Provide the (X, Y) coordinate of the cell's center where the given text is located.  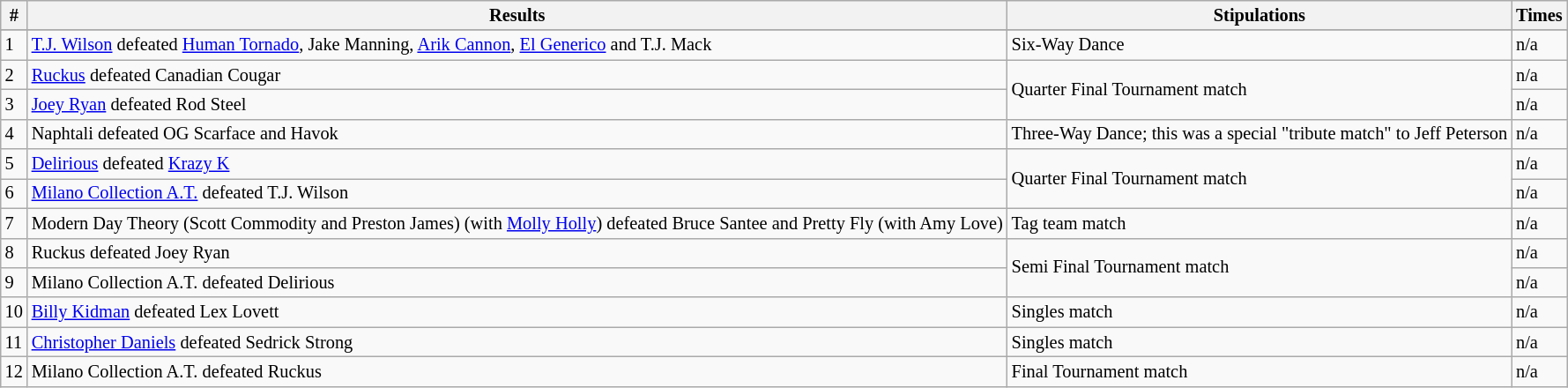
Modern Day Theory (Scott Commodity and Preston James) (with Molly Holly) defeated Bruce Santee and Pretty Fly (with Amy Love) (517, 223)
12 (14, 371)
11 (14, 342)
Semi Final Tournament match (1260, 268)
Stipulations (1260, 15)
Times (1539, 15)
8 (14, 253)
3 (14, 104)
5 (14, 164)
2 (14, 75)
Billy Kidman defeated Lex Lovett (517, 312)
10 (14, 312)
Christopher Daniels defeated Sedrick Strong (517, 342)
4 (14, 134)
Milano Collection A.T. defeated T.J. Wilson (517, 193)
9 (14, 282)
# (14, 15)
1 (14, 45)
Joey Ryan defeated Rod Steel (517, 104)
Milano Collection A.T. defeated Ruckus (517, 371)
Results (517, 15)
Delirious defeated Krazy K (517, 164)
Ruckus defeated Canadian Cougar (517, 75)
Milano Collection A.T. defeated Delirious (517, 282)
Three-Way Dance; this was a special "tribute match" to Jeff Peterson (1260, 134)
7 (14, 223)
Six-Way Dance (1260, 45)
Tag team match (1260, 223)
T.J. Wilson defeated Human Tornado, Jake Manning, Arik Cannon, El Generico and T.J. Mack (517, 45)
Ruckus defeated Joey Ryan (517, 253)
6 (14, 193)
Final Tournament match (1260, 371)
Naphtali defeated OG Scarface and Havok (517, 134)
